Capture the cell that displays the provided text and extract its (X, Y) central coordinate. 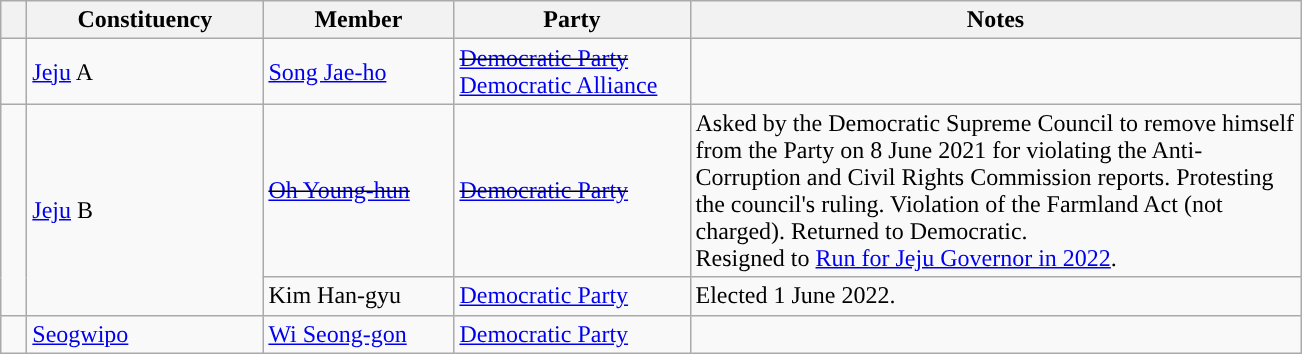
Member (358, 20)
Seogwipo (145, 334)
Song Jae-ho (358, 72)
Party (572, 20)
Jeju A (145, 72)
Kim Han-gyu (358, 296)
Democratic PartyDemocratic Alliance (572, 72)
Jeju B (145, 210)
Elected 1 June 2022. (996, 296)
Wi Seong-gon (358, 334)
Notes (996, 20)
Constituency (145, 20)
Oh Young-hun (358, 190)
